Find where the given text appears and provide that cell's center as [X, Y] coordinate. 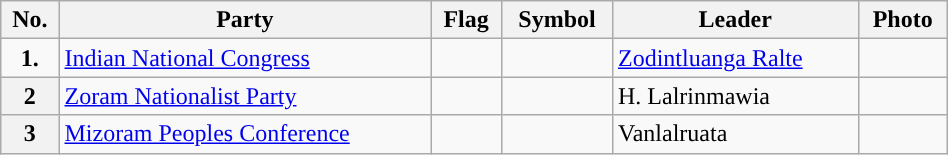
Leader [735, 20]
Photo [902, 20]
H. Lalrinmawia [735, 96]
Party [245, 20]
3 [30, 134]
Vanlalruata [735, 134]
2 [30, 96]
Flag [466, 20]
Mizoram Peoples Conference [245, 134]
Symbol [558, 20]
1. [30, 58]
Zodintluanga Ralte [735, 58]
Zoram Nationalist Party [245, 96]
No. [30, 20]
Indian National Congress [245, 58]
